From the cell containing the given text, extract its center point as [x, y] coordinate. 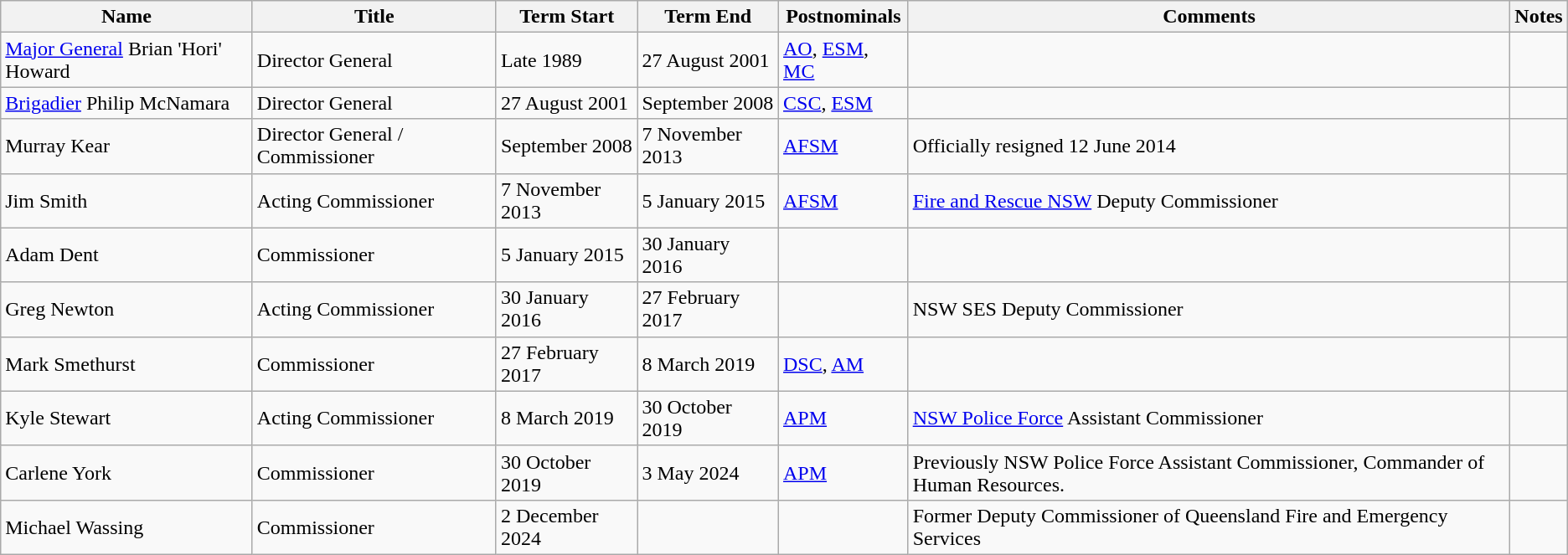
Name [127, 17]
Comments [1210, 17]
Jim Smith [127, 201]
Title [374, 17]
Adam Dent [127, 254]
Brigadier Philip McNamara [127, 103]
Mark Smethurst [127, 363]
AO, ESM, MC [844, 60]
Kyle Stewart [127, 419]
Fire and Rescue NSW Deputy Commissioner [1210, 201]
NSW Police Force Assistant Commissioner [1210, 419]
Greg Newton [127, 310]
Term Start [566, 17]
Previously NSW Police Force Assistant Commissioner, Commander of Human Resources. [1210, 472]
Murray Kear [127, 146]
Postnominals [844, 17]
2 December 2024 [566, 527]
DSC, AM [844, 363]
Michael Wassing [127, 527]
Notes [1539, 17]
Director General / Commissioner [374, 146]
Carlene York [127, 472]
CSC, ESM [844, 103]
3 May 2024 [709, 472]
Major General Brian 'Hori' Howard [127, 60]
Officially resigned 12 June 2014 [1210, 146]
Term End [709, 17]
Former Deputy Commissioner of Queensland Fire and Emergency Services [1210, 527]
NSW SES Deputy Commissioner [1210, 310]
Late 1989 [566, 60]
